Scan for the cell matching the given text and deliver its [x, y] coordinate at center. 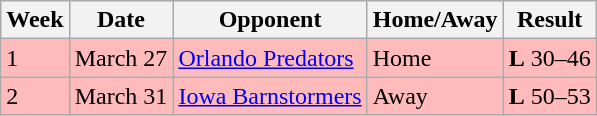
Iowa Barnstormers [270, 96]
L 30–46 [550, 58]
Home/Away [435, 20]
March 27 [121, 58]
L 50–53 [550, 96]
Orlando Predators [270, 58]
Date [121, 20]
Result [550, 20]
2 [35, 96]
1 [35, 58]
Away [435, 96]
Opponent [270, 20]
March 31 [121, 96]
Home [435, 58]
Week [35, 20]
